Return [X, Y] of the center of cell containing provided text 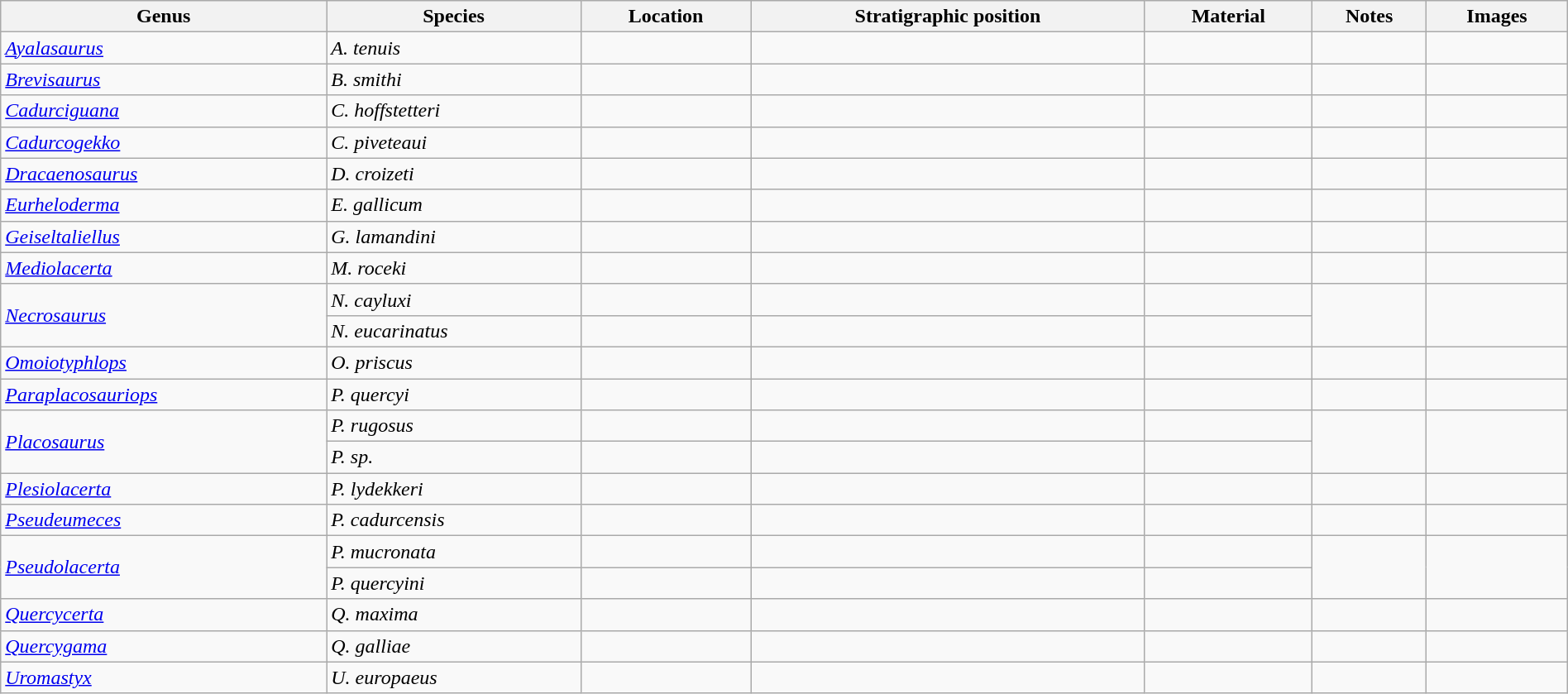
P. cadurcensis [454, 520]
Stratigraphic position [948, 17]
Uromastyx [164, 677]
P. lydekkeri [454, 489]
Geiseltaliellus [164, 237]
Cadurciguana [164, 111]
Paraplacosauriops [164, 395]
M. roceki [454, 268]
Q. maxima [454, 615]
Dracaenosaurus [164, 174]
Notes [1370, 17]
Plesiolacerta [164, 489]
A. tenuis [454, 48]
Placosaurus [164, 442]
Pseudeumeces [164, 520]
Q. galliae [454, 646]
U. europaeus [454, 677]
C. piveteaui [454, 142]
Eurheloderma [164, 205]
Omoiotyphlops [164, 362]
O. priscus [454, 362]
P. quercyini [454, 583]
D. croizeti [454, 174]
P. sp. [454, 457]
P. quercyi [454, 395]
G. lamandini [454, 237]
Brevisaurus [164, 79]
Species [454, 17]
Cadurcogekko [164, 142]
Images [1497, 17]
Quercycerta [164, 615]
Mediolacerta [164, 268]
P. mucronata [454, 552]
N. eucarinatus [454, 331]
C. hoffstetteri [454, 111]
Pseudolacerta [164, 567]
B. smithi [454, 79]
Material [1229, 17]
Necrosaurus [164, 315]
N. cayluxi [454, 299]
Ayalasaurus [164, 48]
Genus [164, 17]
Location [665, 17]
Quercygama [164, 646]
E. gallicum [454, 205]
P. rugosus [454, 426]
